From the cell containing the given text, extract its center point as (X, Y) coordinate. 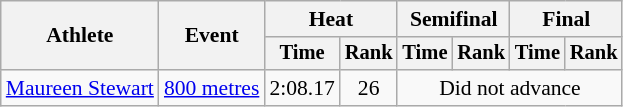
Final (566, 19)
Semifinal (453, 19)
2:08.17 (302, 88)
Event (212, 36)
Heat (330, 19)
26 (369, 88)
Athlete (80, 36)
Did not advance (510, 88)
800 metres (212, 88)
Maureen Stewart (80, 88)
